Find where the given text appears and provide that cell's center as [x, y] coordinate. 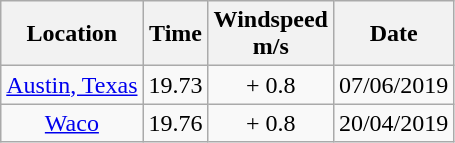
Waco [72, 123]
19.73 [176, 85]
Austin, Texas [72, 85]
20/04/2019 [393, 123]
Time [176, 34]
Windspeedm/s [270, 34]
Date [393, 34]
Location [72, 34]
07/06/2019 [393, 85]
19.76 [176, 123]
